Extract the (x, y) coordinate from the center of the cell holding the provided text.  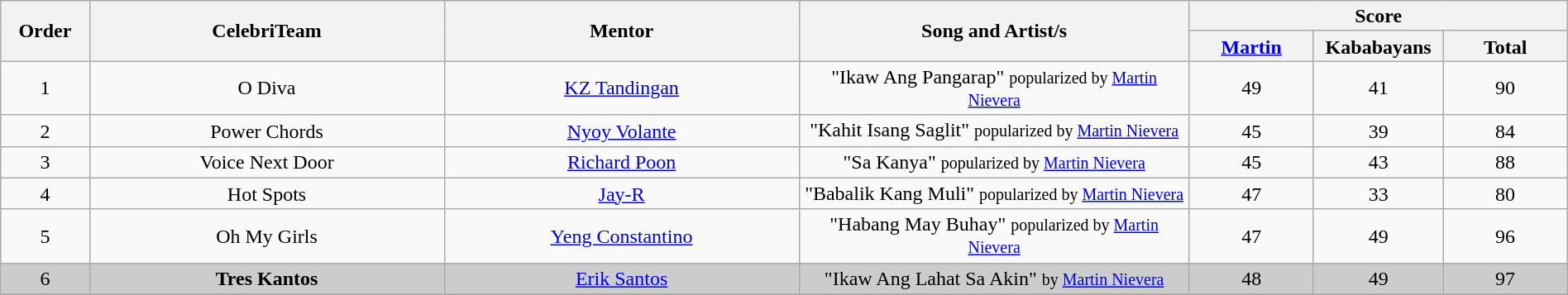
90 (1505, 88)
"Ikaw Ang Pangarap" popularized by Martin Nievera (994, 88)
39 (1378, 131)
3 (45, 162)
"Babalik Kang Muli" popularized by Martin Nievera (994, 193)
"Sa Kanya" popularized by Martin Nievera (994, 162)
6 (45, 278)
96 (1505, 236)
Song and Artist/s (994, 31)
Hot Spots (266, 193)
5 (45, 236)
Nyoy Volante (622, 131)
KZ Tandingan (622, 88)
Yeng Constantino (622, 236)
Voice Next Door (266, 162)
Mentor (622, 31)
"Ikaw Ang Lahat Sa Akin" by Martin Nievera (994, 278)
Erik Santos (622, 278)
"Kahit Isang Saglit" popularized by Martin Nievera (994, 131)
1 (45, 88)
Total (1505, 46)
84 (1505, 131)
Richard Poon (622, 162)
2 (45, 131)
Jay-R (622, 193)
Oh My Girls (266, 236)
Score (1378, 17)
Martin (1251, 46)
CelebriTeam (266, 31)
33 (1378, 193)
"Habang May Buhay" popularized by Martin Nievera (994, 236)
97 (1505, 278)
O Diva (266, 88)
80 (1505, 193)
Order (45, 31)
48 (1251, 278)
88 (1505, 162)
Tres Kantos (266, 278)
43 (1378, 162)
41 (1378, 88)
4 (45, 193)
Kababayans (1378, 46)
Power Chords (266, 131)
